For the text-containing cell, return its midpoint in [x, y] coordinate format. 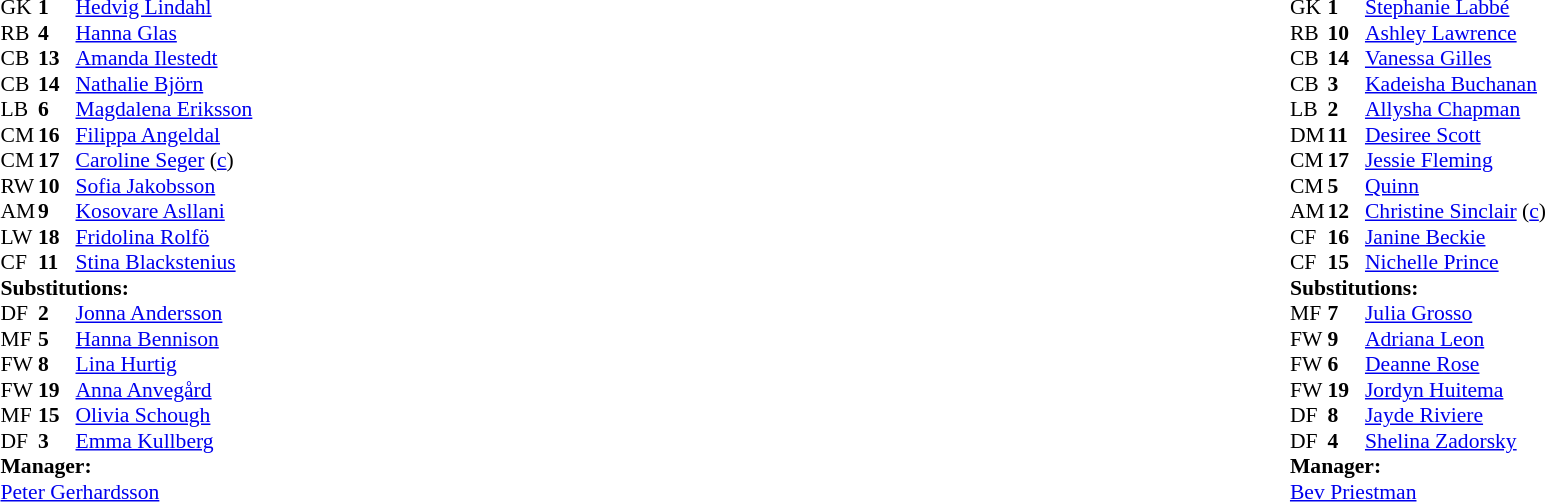
Caroline Seger (c) [164, 161]
7 [1346, 313]
Kosovare Asllani [164, 211]
Anna Anvegård [164, 390]
Hanna Glas [164, 33]
Substitutions: [126, 288]
Emma Kullberg [164, 441]
Fridolina Rolfö [164, 237]
Magdalena Eriksson [164, 109]
Sofia Jakobsson [164, 186]
Jonna Andersson [164, 313]
Nathalie Björn [164, 84]
Lina Hurtig [164, 365]
13 [57, 59]
Olivia Schough [164, 415]
Manager: [126, 467]
12 [1346, 211]
Stina Blackstenius [164, 263]
Amanda Ilestedt [164, 59]
18 [57, 237]
LW [19, 237]
Filippa Angeldal [164, 135]
Hanna Bennison [164, 339]
DM [1309, 135]
RW [19, 186]
